Extract the [x, y] coordinate from the center of the cell holding the provided text.  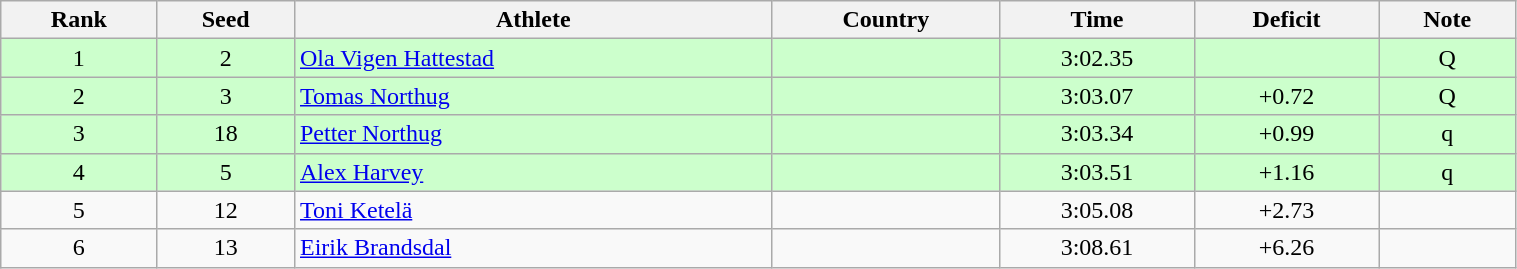
3:03.34 [1098, 134]
Country [886, 20]
3:03.51 [1098, 172]
+1.16 [1287, 172]
+2.73 [1287, 210]
+0.72 [1287, 96]
1 [79, 58]
Seed [226, 20]
Alex Harvey [533, 172]
Note [1447, 20]
18 [226, 134]
4 [79, 172]
Eirik Brandsdal [533, 248]
Deficit [1287, 20]
Time [1098, 20]
3:05.08 [1098, 210]
+6.26 [1287, 248]
3:08.61 [1098, 248]
Ola Vigen Hattestad [533, 58]
13 [226, 248]
Toni Ketelä [533, 210]
Tomas Northug [533, 96]
Athlete [533, 20]
Rank [79, 20]
+0.99 [1287, 134]
3:02.35 [1098, 58]
3:03.07 [1098, 96]
Petter Northug [533, 134]
6 [79, 248]
12 [226, 210]
